Extract the [X, Y] coordinate from the center of the cell holding the provided text.  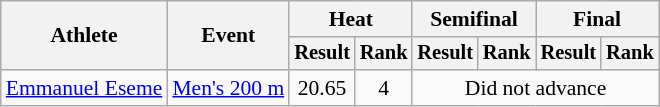
Event [228, 36]
4 [384, 88]
Men's 200 m [228, 88]
20.65 [322, 88]
Heat [350, 19]
Emmanuel Eseme [84, 88]
Did not advance [535, 88]
Final [598, 19]
Athlete [84, 36]
Semifinal [474, 19]
